For the text-containing cell, return its midpoint in [x, y] coordinate format. 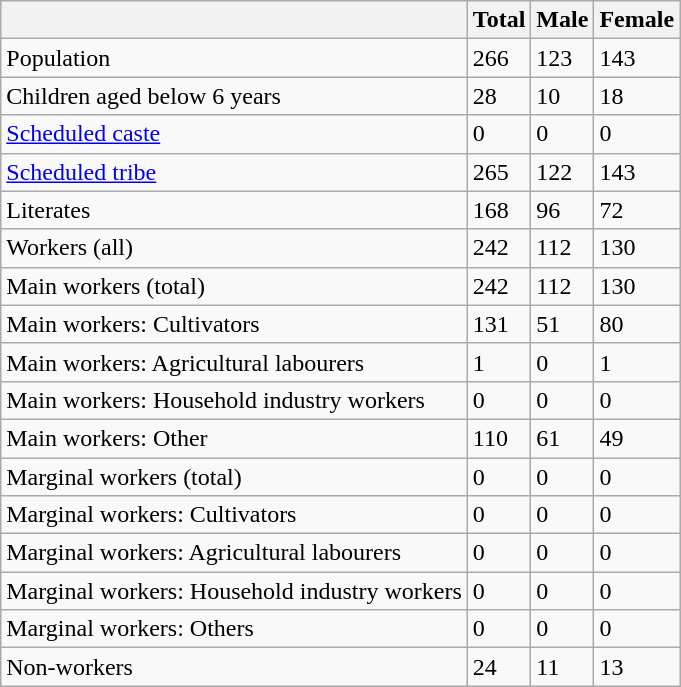
Marginal workers: Household industry workers [234, 591]
49 [637, 438]
122 [562, 172]
61 [562, 438]
265 [499, 172]
110 [499, 438]
266 [499, 58]
Male [562, 20]
11 [562, 667]
123 [562, 58]
Non-workers [234, 667]
28 [499, 96]
80 [637, 324]
Marginal workers: Others [234, 629]
Literates [234, 210]
18 [637, 96]
Main workers (total) [234, 286]
Children aged below 6 years [234, 96]
Marginal workers: Agricultural labourers [234, 553]
13 [637, 667]
24 [499, 667]
96 [562, 210]
Main workers: Agricultural labourers [234, 362]
Female [637, 20]
Main workers: Cultivators [234, 324]
Marginal workers: Cultivators [234, 515]
Scheduled tribe [234, 172]
Main workers: Other [234, 438]
Main workers: Household industry workers [234, 400]
131 [499, 324]
Population [234, 58]
168 [499, 210]
51 [562, 324]
Total [499, 20]
10 [562, 96]
Marginal workers (total) [234, 477]
72 [637, 210]
Workers (all) [234, 248]
Scheduled caste [234, 134]
